Output the [x, y] coordinate of the center of the cell containing the given text.  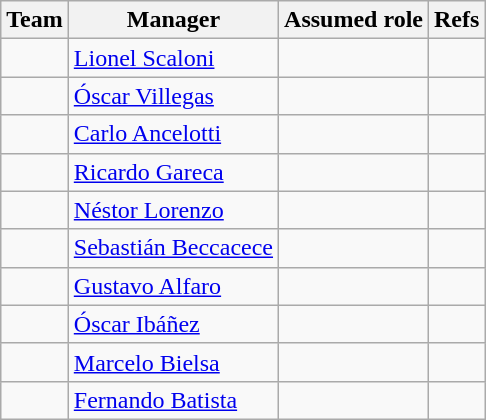
Néstor Lorenzo [173, 210]
Carlo Ancelotti [173, 134]
Team [35, 20]
Óscar Villegas [173, 96]
Fernando Batista [173, 400]
Ricardo Gareca [173, 172]
Refs [457, 20]
Sebastián Beccacece [173, 248]
Marcelo Bielsa [173, 362]
Lionel Scaloni [173, 58]
Óscar Ibáñez [173, 324]
Manager [173, 20]
Gustavo Alfaro [173, 286]
Assumed role [354, 20]
